Capture the cell that displays the provided text and extract its (x, y) central coordinate. 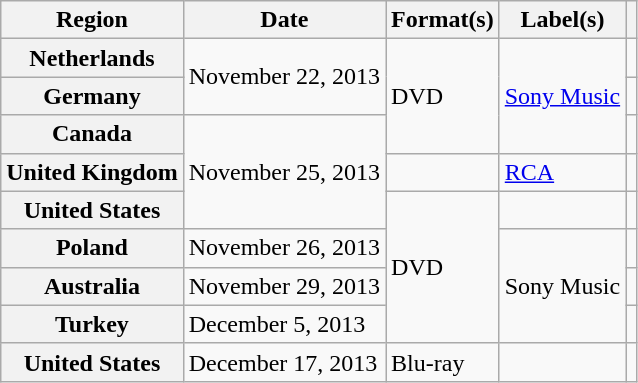
Poland (92, 248)
Netherlands (92, 58)
November 25, 2013 (284, 172)
December 5, 2013 (284, 324)
Turkey (92, 324)
RCA (562, 172)
Blu-ray (443, 362)
Date (284, 20)
Format(s) (443, 20)
Australia (92, 286)
Region (92, 20)
November 22, 2013 (284, 77)
Germany (92, 96)
December 17, 2013 (284, 362)
November 29, 2013 (284, 286)
Canada (92, 134)
United Kingdom (92, 172)
November 26, 2013 (284, 248)
Label(s) (562, 20)
